Identify which cell holds the provided text, then report its (x, y) central coordinate. 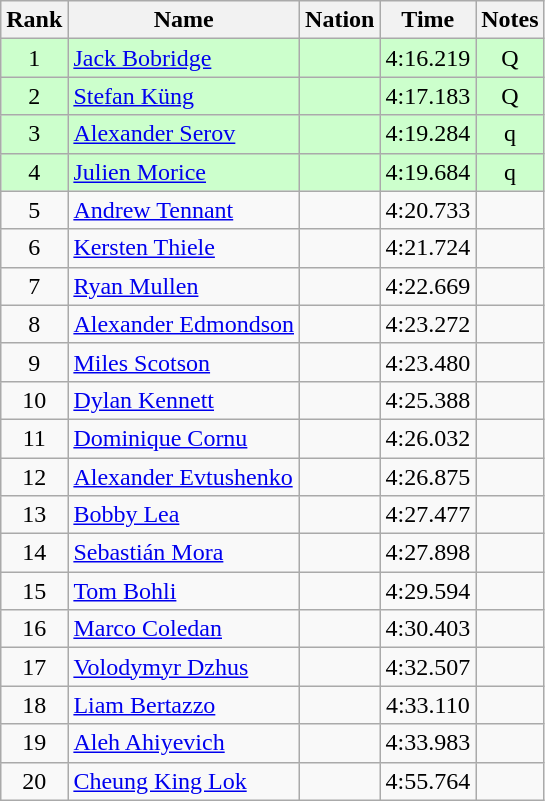
4:55.764 (428, 781)
20 (34, 781)
Name (184, 20)
4:19.684 (428, 172)
Dylan Kennett (184, 400)
11 (34, 438)
4:21.724 (428, 248)
3 (34, 134)
Tom Bohli (184, 591)
Andrew Tennant (184, 210)
14 (34, 553)
4:33.983 (428, 743)
Notes (510, 20)
Marco Coledan (184, 629)
4:27.477 (428, 515)
4:26.875 (428, 477)
4:33.110 (428, 705)
16 (34, 629)
Time (428, 20)
10 (34, 400)
Liam Bertazzo (184, 705)
Volodymyr Dzhus (184, 667)
4:20.733 (428, 210)
4:17.183 (428, 96)
4:30.403 (428, 629)
Dominique Cornu (184, 438)
2 (34, 96)
4 (34, 172)
Jack Bobridge (184, 58)
Rank (34, 20)
4:19.284 (428, 134)
Nation (340, 20)
Ryan Mullen (184, 286)
Kersten Thiele (184, 248)
4:25.388 (428, 400)
6 (34, 248)
Alexander Evtushenko (184, 477)
Stefan Küng (184, 96)
7 (34, 286)
12 (34, 477)
Julien Morice (184, 172)
1 (34, 58)
4:29.594 (428, 591)
4:22.669 (428, 286)
15 (34, 591)
18 (34, 705)
Bobby Lea (184, 515)
4:16.219 (428, 58)
Alexander Serov (184, 134)
Sebastián Mora (184, 553)
17 (34, 667)
9 (34, 362)
8 (34, 324)
Aleh Ahiyevich (184, 743)
19 (34, 743)
4:27.898 (428, 553)
4:23.480 (428, 362)
13 (34, 515)
Cheung King Lok (184, 781)
4:26.032 (428, 438)
4:32.507 (428, 667)
Miles Scotson (184, 362)
4:23.272 (428, 324)
Alexander Edmondson (184, 324)
5 (34, 210)
